Find where the given text appears and provide that cell's center as [x, y] coordinate. 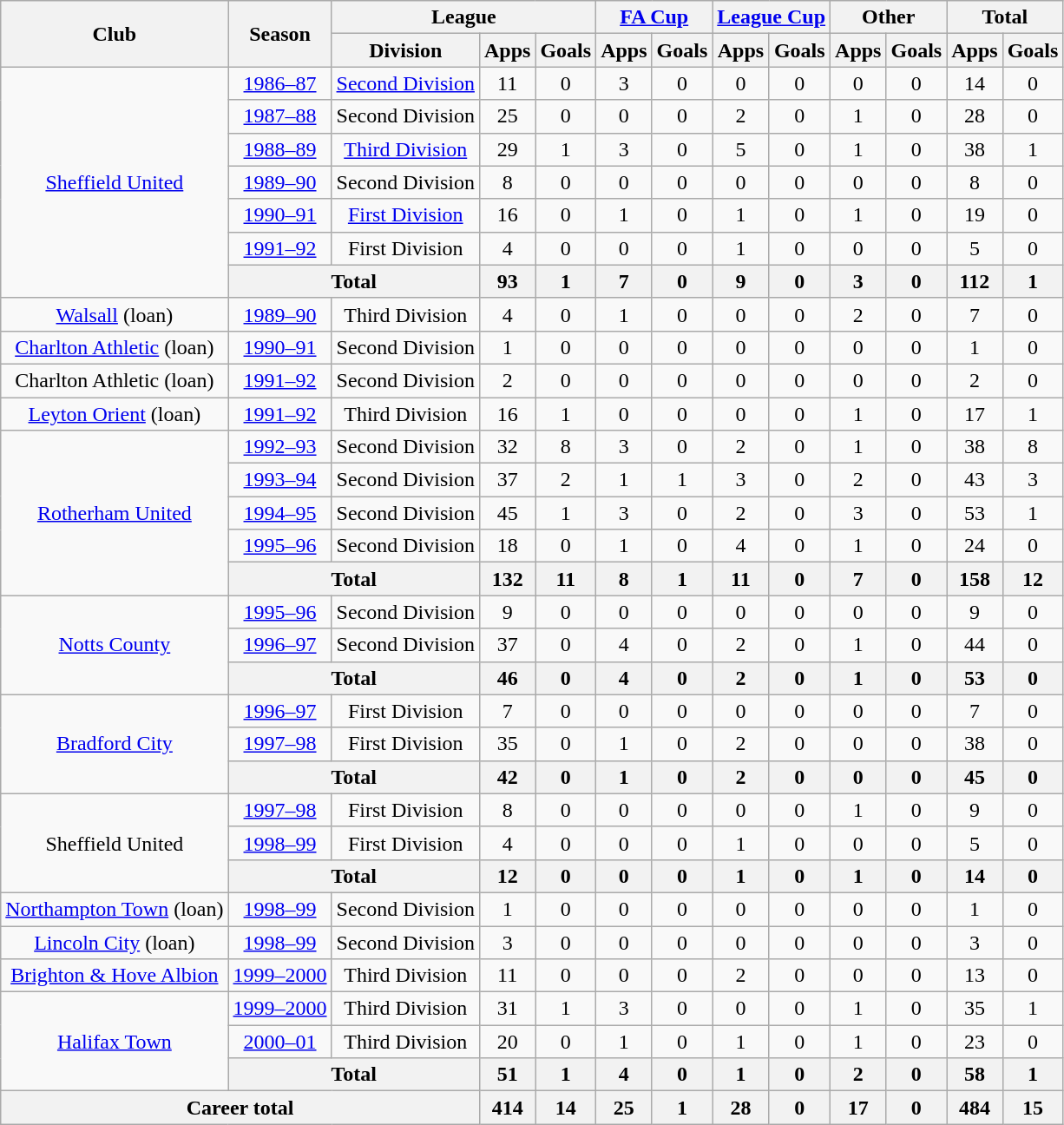
Halifax Town [115, 1042]
1992–93 [279, 447]
2000–01 [279, 1042]
58 [975, 1075]
League [463, 17]
Club [115, 34]
13 [975, 976]
Lincoln City (loan) [115, 942]
23 [975, 1042]
24 [975, 546]
Rotherham United [115, 513]
Bradford City [115, 744]
Notts County [115, 645]
Northampton Town (loan) [115, 909]
29 [507, 149]
414 [507, 1108]
158 [975, 579]
31 [507, 1009]
32 [507, 447]
112 [975, 281]
19 [975, 215]
132 [507, 579]
FA Cup [654, 17]
51 [507, 1075]
1987–88 [279, 116]
Career total [240, 1108]
League Cup [772, 17]
1986–87 [279, 83]
44 [975, 645]
1994–95 [279, 513]
1988–89 [279, 149]
Other [889, 17]
1993–94 [279, 480]
20 [507, 1042]
Division [405, 50]
Leyton Orient (loan) [115, 414]
43 [975, 480]
15 [1033, 1108]
46 [507, 678]
484 [975, 1108]
Season [279, 34]
Walsall (loan) [115, 314]
Brighton & Hove Albion [115, 976]
42 [507, 777]
93 [507, 281]
18 [507, 546]
